Detect which cell encompasses the target text, then output its [x, y] center coordinate. 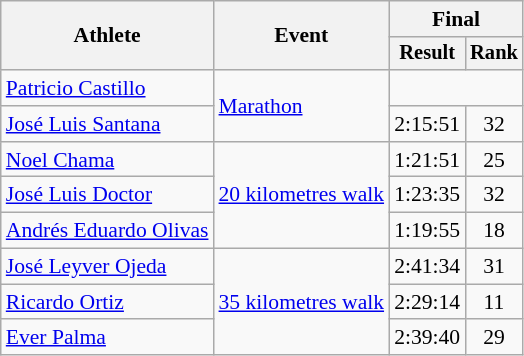
José Leyver Ojeda [108, 267]
2:39:40 [427, 338]
Rank [494, 54]
Ricardo Ortiz [108, 302]
Andrés Eduardo Olivas [108, 231]
Final [456, 19]
José Luis Santana [108, 124]
29 [494, 338]
Ever Palma [108, 338]
Patricio Castillo [108, 88]
José Luis Doctor [108, 195]
Event [302, 36]
25 [494, 160]
11 [494, 302]
Result [427, 54]
Marathon [302, 106]
Athlete [108, 36]
20 kilometres walk [302, 196]
2:41:34 [427, 267]
1:23:35 [427, 195]
1:19:55 [427, 231]
2:29:14 [427, 302]
2:15:51 [427, 124]
35 kilometres walk [302, 302]
18 [494, 231]
Noel Chama [108, 160]
31 [494, 267]
1:21:51 [427, 160]
